Detect which cell encompasses the target text, then output its [X, Y] center coordinate. 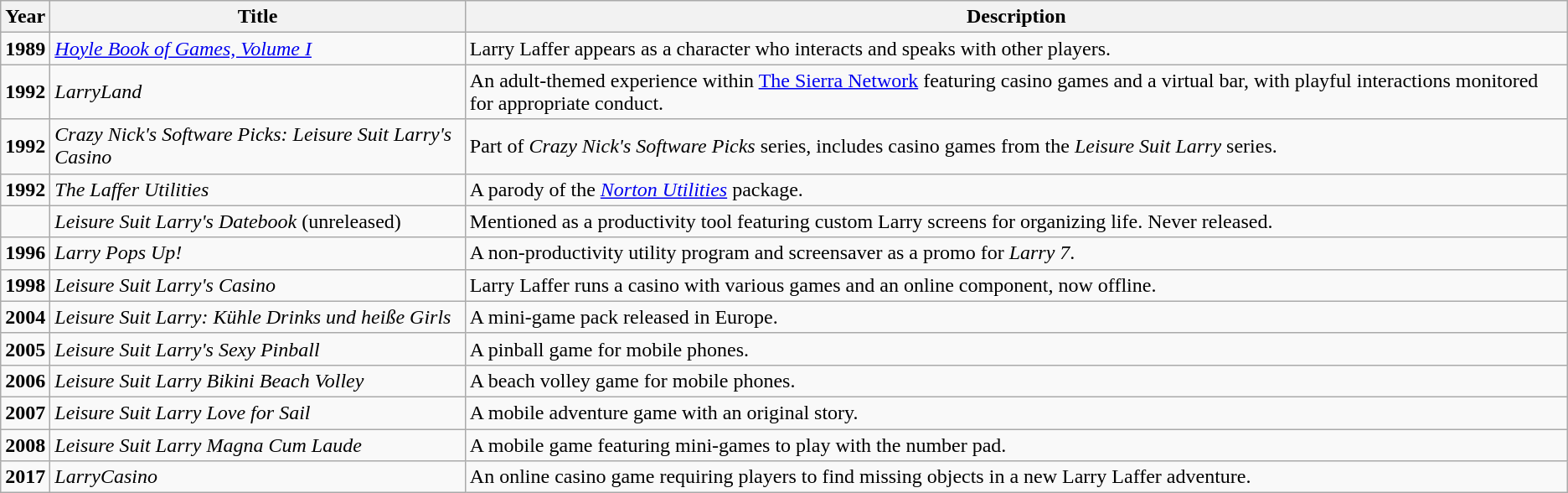
Leisure Suit Larry's Casino [258, 285]
1998 [25, 285]
2005 [25, 349]
Leisure Suit Larry Magna Cum Laude [258, 445]
A mini-game pack released in Europe. [1016, 317]
Description [1016, 17]
A non-productivity utility program and screensaver as a promo for Larry 7. [1016, 253]
Crazy Nick's Software Picks: Leisure Suit Larry's Casino [258, 146]
Leisure Suit Larry: Kühle Drinks und heiße Girls [258, 317]
Leisure Suit Larry Bikini Beach Volley [258, 381]
Year [25, 17]
Larry Laffer appears as a character who interacts and speaks with other players. [1016, 49]
LarryLand [258, 92]
A mobile game featuring mini-games to play with the number pad. [1016, 445]
LarryCasino [258, 477]
Title [258, 17]
The Laffer Utilities [258, 189]
2006 [25, 381]
Larry Laffer runs a casino with various games and an online component, now offline. [1016, 285]
A pinball game for mobile phones. [1016, 349]
2017 [25, 477]
A mobile adventure game with an original story. [1016, 413]
Leisure Suit Larry Love for Sail [258, 413]
Larry Pops Up! [258, 253]
Leisure Suit Larry's Sexy Pinball [258, 349]
2004 [25, 317]
2008 [25, 445]
Part of Crazy Nick's Software Picks series, includes casino games from the Leisure Suit Larry series. [1016, 146]
Hoyle Book of Games, Volume I [258, 49]
Leisure Suit Larry's Datebook (unreleased) [258, 221]
2007 [25, 413]
1989 [25, 49]
Mentioned as a productivity tool featuring custom Larry screens for organizing life. Never released. [1016, 221]
A beach volley game for mobile phones. [1016, 381]
1996 [25, 253]
An online casino game requiring players to find missing objects in a new Larry Laffer adventure. [1016, 477]
A parody of the Norton Utilities package. [1016, 189]
